Identify which cell holds the provided text, then report its (x, y) central coordinate. 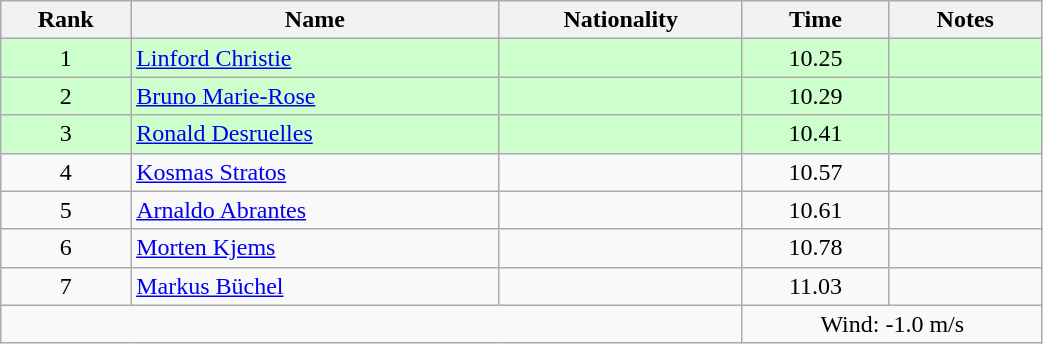
10.78 (815, 248)
Morten Kjems (315, 248)
1 (66, 58)
6 (66, 248)
11.03 (815, 286)
Kosmas Stratos (315, 172)
Wind: -1.0 m/s (892, 324)
10.25 (815, 58)
Arnaldo Abrantes (315, 210)
10.61 (815, 210)
Nationality (620, 20)
10.41 (815, 134)
Notes (965, 20)
3 (66, 134)
Markus Büchel (315, 286)
Name (315, 20)
4 (66, 172)
10.57 (815, 172)
10.29 (815, 96)
Time (815, 20)
Ronald Desruelles (315, 134)
2 (66, 96)
Bruno Marie-Rose (315, 96)
5 (66, 210)
Linford Christie (315, 58)
7 (66, 286)
Rank (66, 20)
